Scan for the cell matching the given text and deliver its (X, Y) coordinate at center. 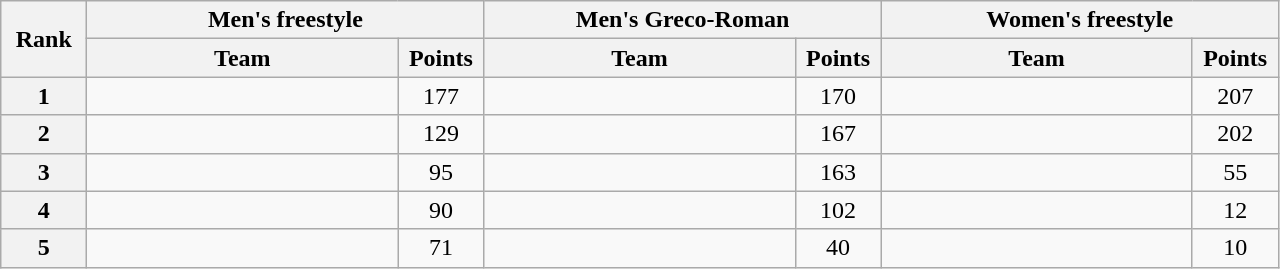
71 (441, 248)
129 (441, 134)
3 (44, 172)
167 (838, 134)
Men's freestyle (286, 20)
207 (1235, 96)
5 (44, 248)
163 (838, 172)
102 (838, 210)
4 (44, 210)
Women's freestyle (1080, 20)
170 (838, 96)
40 (838, 248)
55 (1235, 172)
90 (441, 210)
Men's Greco-Roman (682, 20)
177 (441, 96)
2 (44, 134)
202 (1235, 134)
1 (44, 96)
95 (441, 172)
Rank (44, 39)
12 (1235, 210)
10 (1235, 248)
